Return (x, y) of the center of cell containing provided text 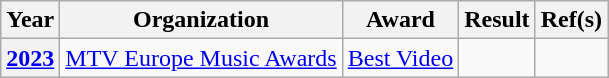
2023 (30, 58)
Best Video (400, 58)
Ref(s) (571, 20)
Award (400, 20)
MTV Europe Music Awards (201, 58)
Result (497, 20)
Organization (201, 20)
Year (30, 20)
